Provide the [X, Y] coordinate of the cell's center where the given text is located.  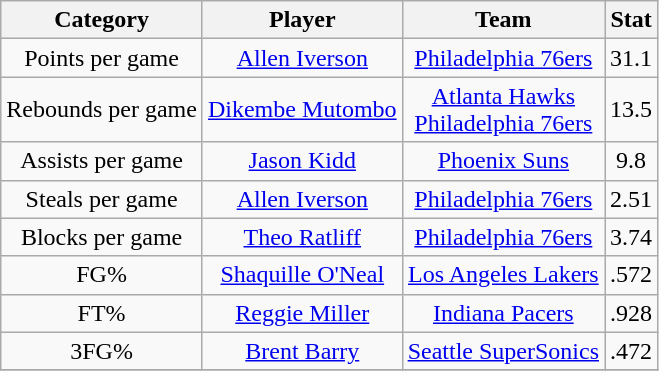
Shaquille O'Neal [302, 275]
3FG% [102, 351]
.472 [632, 351]
Atlanta HawksPhiladelphia 76ers [503, 110]
Player [302, 20]
Indiana Pacers [503, 313]
FT% [102, 313]
Category [102, 20]
Steals per game [102, 199]
Blocks per game [102, 237]
Jason Kidd [302, 161]
3.74 [632, 237]
Stat [632, 20]
Rebounds per game [102, 110]
.928 [632, 313]
Phoenix Suns [503, 161]
Seattle SuperSonics [503, 351]
9.8 [632, 161]
Points per game [102, 58]
.572 [632, 275]
Dikembe Mutombo [302, 110]
Assists per game [102, 161]
Theo Ratliff [302, 237]
Brent Barry [302, 351]
31.1 [632, 58]
Team [503, 20]
2.51 [632, 199]
Reggie Miller [302, 313]
13.5 [632, 110]
Los Angeles Lakers [503, 275]
FG% [102, 275]
